Determine the (x, y) coordinate at the center of the cell enclosing the given text.  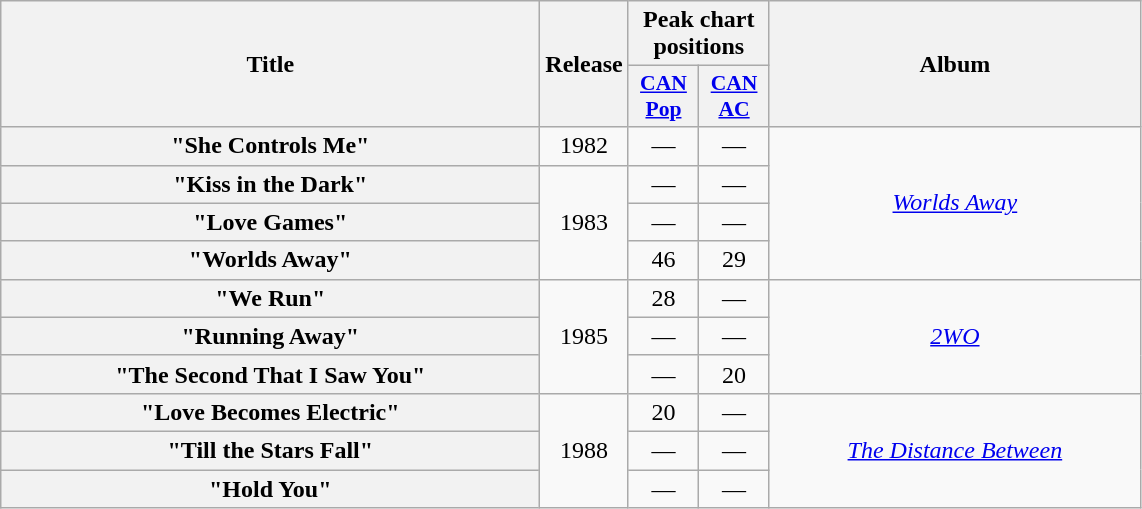
2WO (954, 336)
1983 (584, 222)
"The Second That I Saw You" (270, 374)
Title (270, 64)
The Distance Between (954, 450)
28 (664, 298)
1985 (584, 336)
CAN AC (734, 96)
"Love Becomes Electric" (270, 412)
"Love Games" (270, 222)
"We Run" (270, 298)
"Running Away" (270, 336)
Worlds Away (954, 203)
"Worlds Away" (270, 260)
Release (584, 64)
"Kiss in the Dark" (270, 184)
"Till the Stars Fall" (270, 450)
"Hold You" (270, 489)
1988 (584, 450)
CAN Pop (664, 96)
Album (954, 64)
Peak chart positions (698, 34)
"She Controls Me" (270, 146)
29 (734, 260)
1982 (584, 146)
46 (664, 260)
